Capture the cell that displays the provided text and extract its (X, Y) central coordinate. 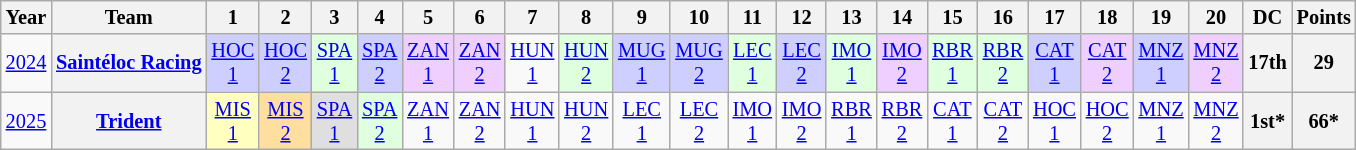
Points (1324, 17)
20 (1216, 17)
15 (952, 17)
17 (1054, 17)
8 (586, 17)
2 (286, 17)
16 (1003, 17)
Year (26, 17)
13 (851, 17)
18 (1108, 17)
MIS1 (232, 121)
9 (642, 17)
29 (1324, 63)
Trident (128, 121)
MIS2 (286, 121)
2025 (26, 121)
MUG2 (698, 63)
19 (1162, 17)
14 (902, 17)
1st* (1267, 121)
12 (802, 17)
1 (232, 17)
11 (752, 17)
MUG1 (642, 63)
6 (480, 17)
66* (1324, 121)
3 (334, 17)
17th (1267, 63)
Team (128, 17)
2024 (26, 63)
Saintéloc Racing (128, 63)
4 (380, 17)
5 (428, 17)
10 (698, 17)
7 (532, 17)
DC (1267, 17)
